Return (X, Y) of the center of cell containing provided text 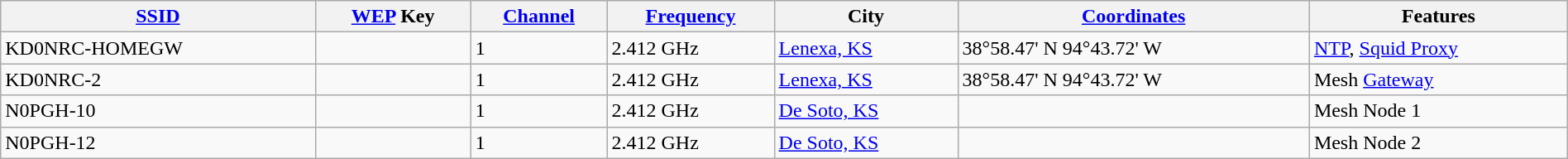
Channel (539, 17)
N0PGH-12 (158, 142)
NTP, Squid Proxy (1438, 48)
SSID (158, 17)
Mesh Node 2 (1438, 142)
WEP Key (393, 17)
City (866, 17)
Mesh Node 1 (1438, 111)
Frequency (691, 17)
Mesh Gateway (1438, 79)
N0PGH-10 (158, 111)
KD0NRC-2 (158, 79)
KD0NRC-HOMEGW (158, 48)
Features (1438, 17)
Coordinates (1133, 17)
